Determine the [X, Y] coordinate at the center of the cell enclosing the given text.  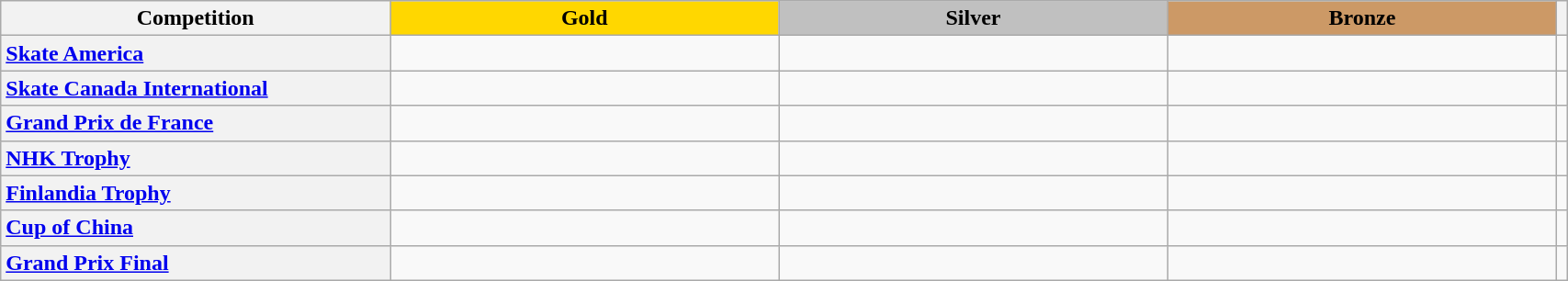
Grand Prix Final [196, 263]
Cup of China [196, 228]
Competition [196, 18]
NHK Trophy [196, 158]
Skate Canada International [196, 88]
Skate America [196, 53]
Bronze [1361, 18]
Silver [974, 18]
Finlandia Trophy [196, 193]
Grand Prix de France [196, 123]
Gold [584, 18]
